Scan for the cell matching the given text and deliver its [X, Y] coordinate at center. 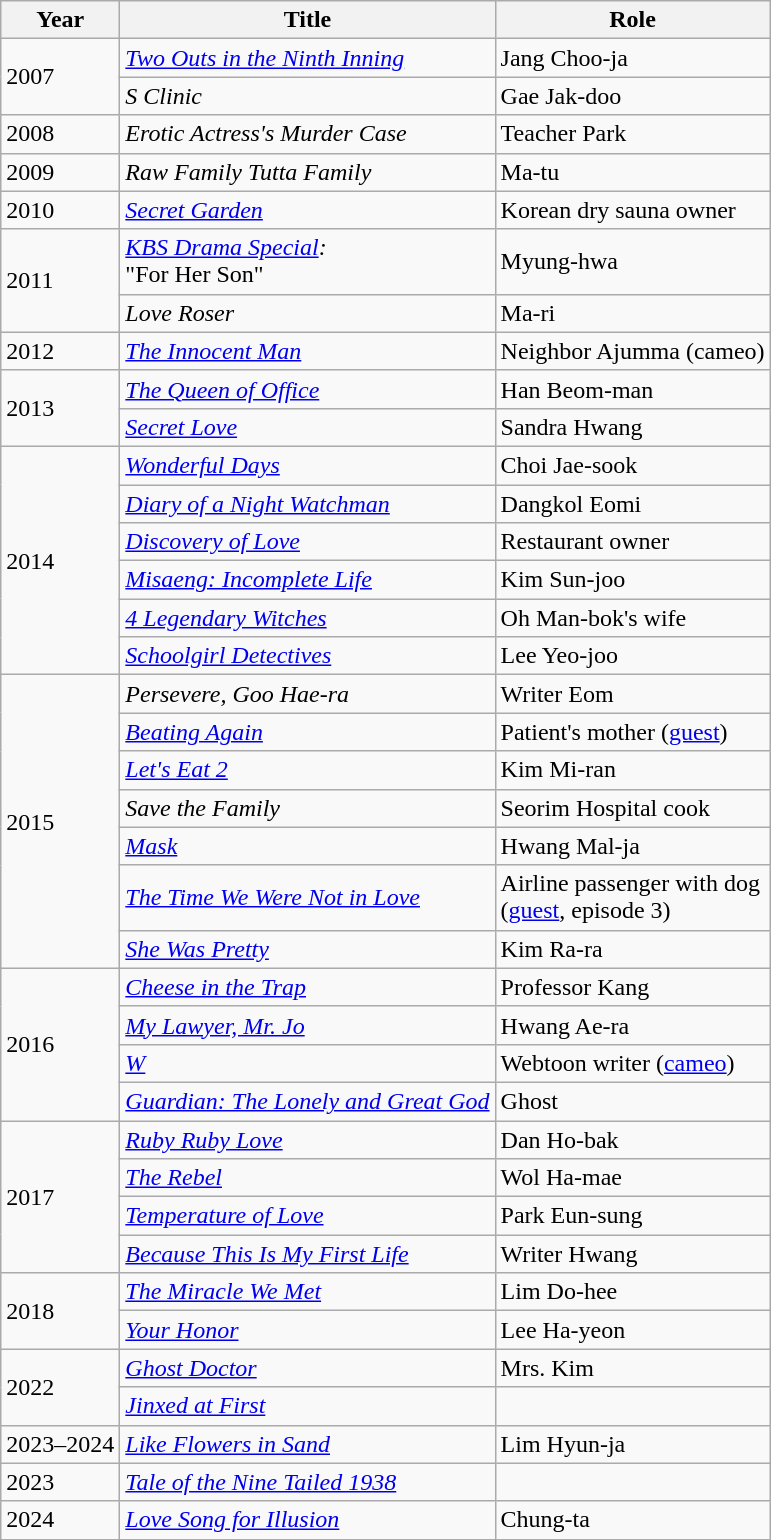
2012 [60, 351]
Ma-tu [632, 172]
Han Beom-man [632, 389]
2018 [60, 1311]
Lim Do-hee [632, 1292]
Beating Again [308, 732]
2024 [60, 1520]
She Was Pretty [308, 949]
Misaeng: Incomplete Life [308, 580]
Webtoon writer (cameo) [632, 1063]
2015 [60, 822]
Love Song for Illusion [308, 1520]
Lee Ha-yeon [632, 1330]
Erotic Actress's Murder Case [308, 134]
2009 [60, 172]
Your Honor [308, 1330]
Love Roser [308, 313]
Ma-ri [632, 313]
Gae Jak-doo [632, 96]
The Innocent Man [308, 351]
Hwang Mal-ja [632, 846]
Writer Eom [632, 694]
KBS Drama Special:"For Her Son" [308, 262]
The Time We Were Not in Love [308, 898]
Jang Choo-ja [632, 58]
Dan Ho-bak [632, 1139]
2010 [60, 210]
The Rebel [308, 1178]
Schoolgirl Detectives [308, 656]
2011 [60, 280]
Because This Is My First Life [308, 1254]
Lim Hyun-ja [632, 1444]
Year [60, 20]
Diary of a Night Watchman [308, 503]
Ruby Ruby Love [308, 1139]
The Queen of Office [308, 389]
Chung-ta [632, 1520]
Myung-hwa [632, 262]
Wol Ha-mae [632, 1178]
Kim Mi-ran [632, 770]
Hwang Ae-ra [632, 1025]
Two Outs in the Ninth Inning [308, 58]
Oh Man-bok's wife [632, 618]
The Miracle We Met [308, 1292]
Ghost Doctor [308, 1368]
Secret Love [308, 427]
Writer Hwang [632, 1254]
Cheese in the Trap [308, 987]
Jinxed at First [308, 1406]
Sandra Hwang [632, 427]
Dangkol Eomi [632, 503]
Secret Garden [308, 210]
Ghost [632, 1101]
Choi Jae-sook [632, 465]
2017 [60, 1196]
Kim Ra-ra [632, 949]
Role [632, 20]
Tale of the Nine Tailed 1938 [308, 1482]
Restaurant owner [632, 542]
Seorim Hospital cook [632, 808]
2023–2024 [60, 1444]
4 Legendary Witches [308, 618]
My Lawyer, Mr. Jo [308, 1025]
Kim Sun-joo [632, 580]
Patient's mother (guest) [632, 732]
Professor Kang [632, 987]
Discovery of Love [308, 542]
2016 [60, 1044]
Temperature of Love [308, 1216]
2023 [60, 1482]
2007 [60, 77]
Lee Yeo-joo [632, 656]
W [308, 1063]
Let's Eat 2 [308, 770]
Persevere, Goo Hae-ra [308, 694]
Korean dry sauna owner [632, 210]
Mask [308, 846]
Like Flowers in Sand [308, 1444]
Guardian: The Lonely and Great God [308, 1101]
Teacher Park [632, 134]
2013 [60, 408]
Wonderful Days [308, 465]
Airline passenger with dog (guest, episode 3) [632, 898]
S Clinic [308, 96]
2008 [60, 134]
Mrs. Kim [632, 1368]
Save the Family [308, 808]
Title [308, 20]
Neighbor Ajumma (cameo) [632, 351]
2022 [60, 1387]
Raw Family Tutta Family [308, 172]
2014 [60, 560]
Park Eun-sung [632, 1216]
